Search for the cell housing the specified text and yield its [x, y] center coordinate. 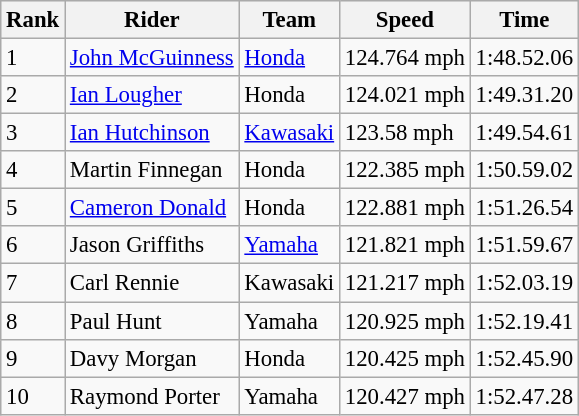
Speed [404, 20]
5 [33, 208]
8 [33, 321]
1:51.59.67 [524, 245]
Ian Hutchinson [152, 133]
Rank [33, 20]
6 [33, 245]
1:49.31.20 [524, 95]
Raymond Porter [152, 396]
John McGuinness [152, 58]
Carl Rennie [152, 283]
121.217 mph [404, 283]
1:52.03.19 [524, 283]
Paul Hunt [152, 321]
7 [33, 283]
122.385 mph [404, 170]
2 [33, 95]
124.021 mph [404, 95]
Ian Lougher [152, 95]
1:52.47.28 [524, 396]
Time [524, 20]
124.764 mph [404, 58]
9 [33, 358]
10 [33, 396]
122.881 mph [404, 208]
Cameron Donald [152, 208]
Davy Morgan [152, 358]
Jason Griffiths [152, 245]
121.821 mph [404, 245]
120.427 mph [404, 396]
123.58 mph [404, 133]
120.425 mph [404, 358]
1:49.54.61 [524, 133]
3 [33, 133]
1:51.26.54 [524, 208]
1:52.19.41 [524, 321]
Team [289, 20]
Rider [152, 20]
1:50.59.02 [524, 170]
1 [33, 58]
Martin Finnegan [152, 170]
1:48.52.06 [524, 58]
120.925 mph [404, 321]
1:52.45.90 [524, 358]
4 [33, 170]
